Capture the cell that displays the provided text and extract its [X, Y] central coordinate. 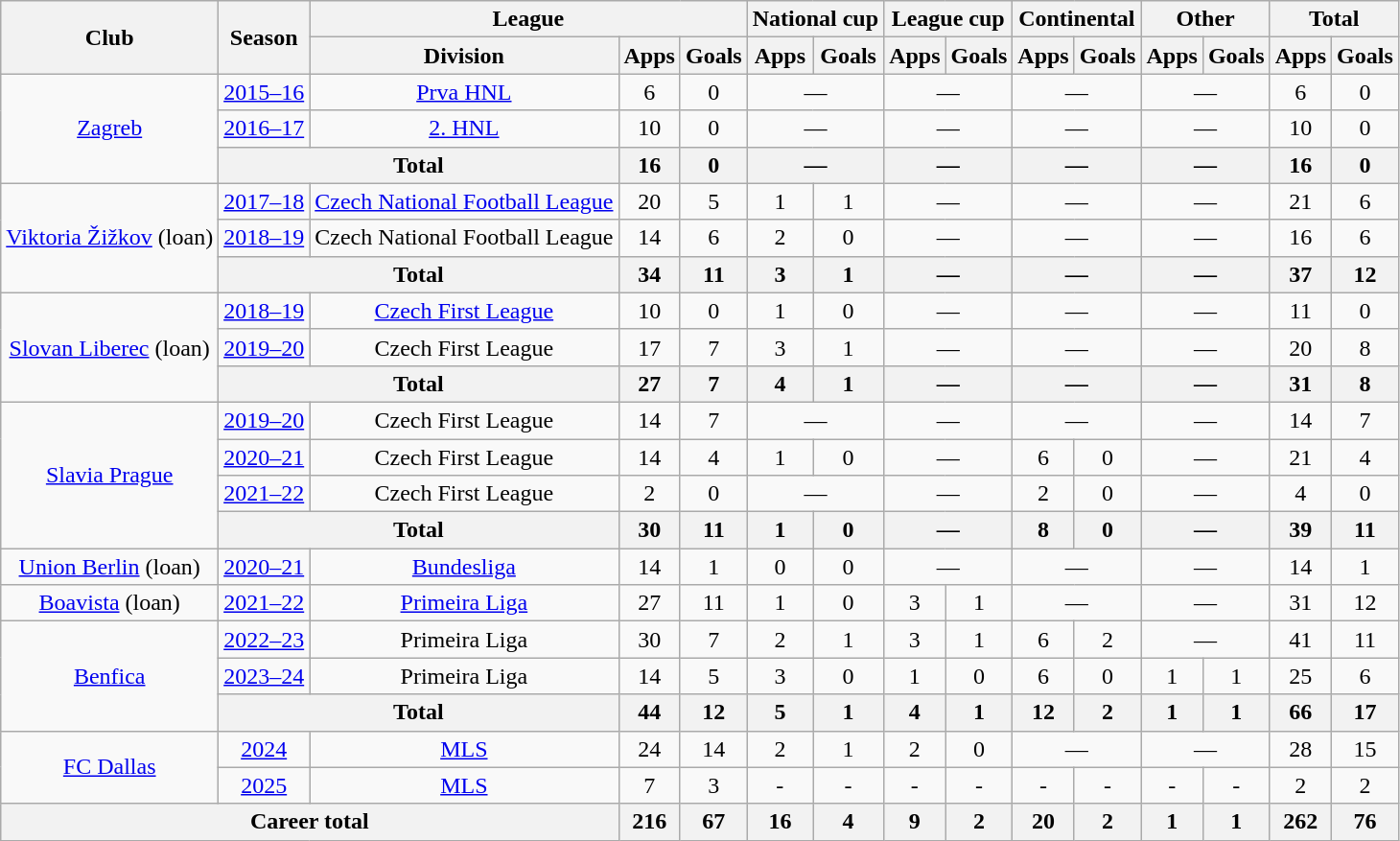
Slavia Prague [109, 475]
37 [1300, 274]
Season [265, 37]
262 [1300, 822]
2017–18 [265, 201]
2015–16 [265, 92]
Slovan Liberec (loan) [109, 347]
24 [649, 749]
15 [1365, 749]
76 [1365, 822]
League [528, 19]
Career total [310, 822]
FC Dallas [109, 767]
Viktoria Žižkov (loan) [109, 238]
2. HNL [464, 128]
Continental [1077, 19]
Benfica [109, 676]
Club [109, 37]
44 [649, 713]
Zagreb [109, 128]
66 [1300, 713]
28 [1300, 749]
25 [1300, 676]
Union Berlin (loan) [109, 567]
9 [915, 822]
National cup [815, 19]
67 [713, 822]
2022–23 [265, 640]
Division [464, 56]
41 [1300, 640]
2023–24 [265, 676]
2016–17 [265, 128]
216 [649, 822]
Other [1205, 19]
39 [1300, 530]
2025 [265, 785]
Boavista (loan) [109, 603]
Bundesliga [464, 567]
League cup [948, 19]
34 [649, 274]
Prva HNL [464, 92]
2024 [265, 749]
